Detect which cell encompasses the target text, then output its (X, Y) center coordinate. 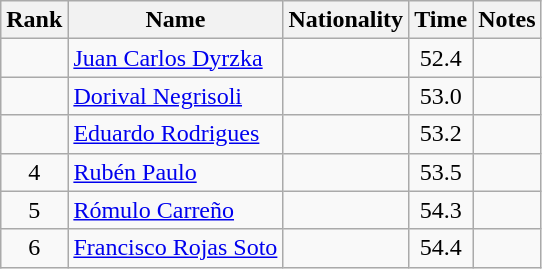
53.0 (441, 96)
Nationality (346, 20)
Rank (34, 20)
53.2 (441, 134)
52.4 (441, 58)
54.3 (441, 210)
5 (34, 210)
54.4 (441, 248)
4 (34, 172)
Francisco Rojas Soto (176, 248)
6 (34, 248)
Juan Carlos Dyrzka (176, 58)
Dorival Negrisoli (176, 96)
Eduardo Rodrigues (176, 134)
Time (441, 20)
Rubén Paulo (176, 172)
Notes (507, 20)
Name (176, 20)
Rómulo Carreño (176, 210)
53.5 (441, 172)
